Capture the cell that displays the provided text and extract its (x, y) central coordinate. 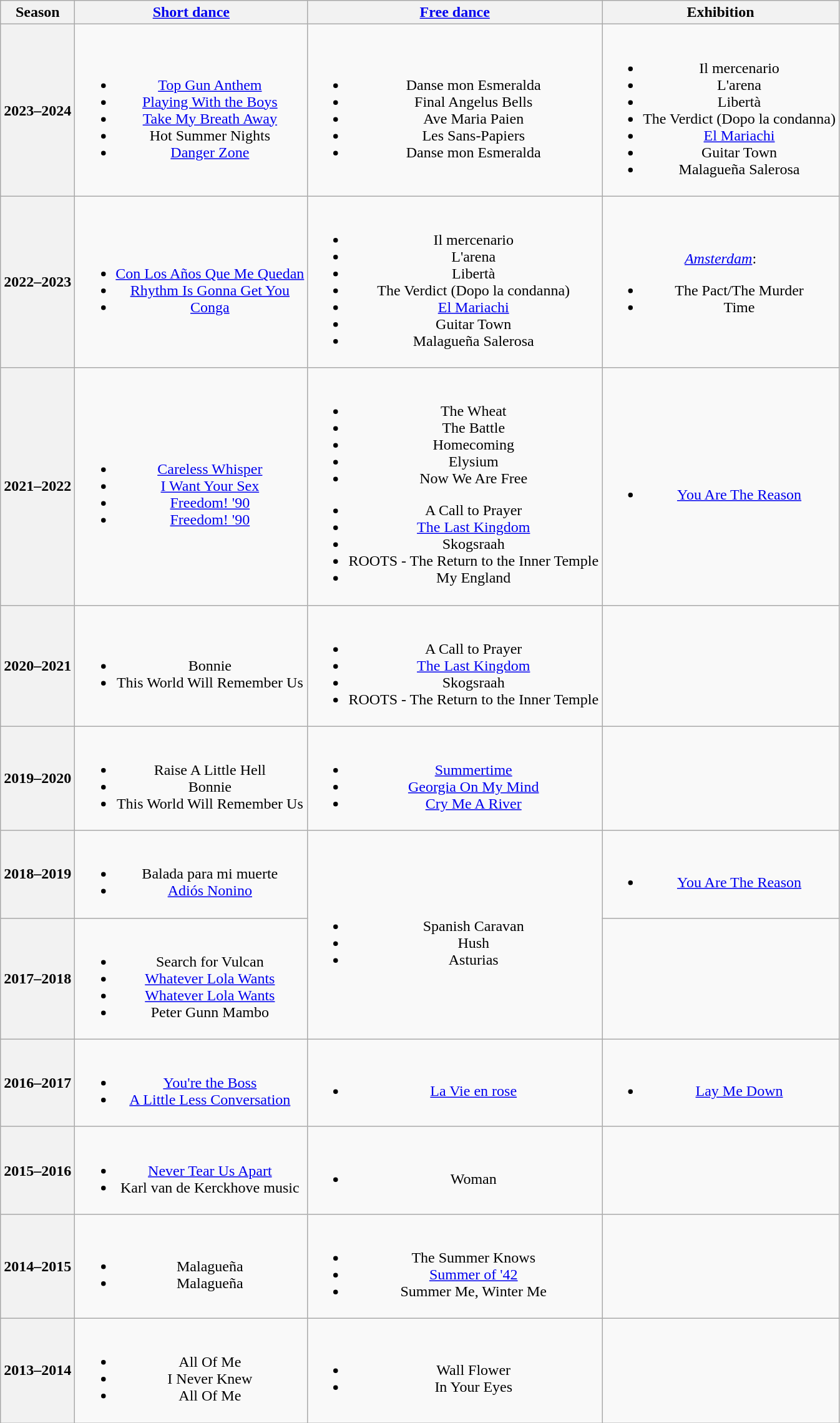
2021–2022 (37, 486)
2019–2020 (37, 778)
Wall Flower In Your Eyes (455, 1370)
2014–2015 (37, 1266)
Careless Whisper I Want Your Sex Freedom! '90 Freedom! '90 (191, 486)
The WheatThe BattleHomecomingElysiumNow We Are Free A Call to Prayer The Last Kingdom Skogsraah ROOTS - The Return to the Inner Temple My England (455, 486)
Short dance (191, 12)
Balada para mi muerte Adiós Nonino (191, 874)
Woman (455, 1170)
The Summer Knows Summer of '42 Summer Me, Winter Me (455, 1266)
2016–2017 (37, 1083)
2020–2021 (37, 666)
Season (37, 12)
2017–2018 (37, 978)
Never Tear Us Apart Karl van de Kerckhove music (191, 1170)
Exhibition (721, 12)
A Call to Prayer The Last Kingdom Skogsraah ROOTS - The Return to the Inner Temple (455, 666)
Summertime Georgia On My Mind Cry Me A River (455, 778)
Con Los Años Que Me Quedan Rhythm Is Gonna Get You Conga (191, 282)
2023–2024 (37, 110)
Search for Vulcan Whatever Lola Wants Whatever Lola Wants Peter Gunn Mambo (191, 978)
2013–2014 (37, 1370)
Spanish Caravan Hush Asturias (455, 935)
Top Gun Anthem Playing With the Boys Take My Breath Away Hot Summer Nights Danger Zone (191, 110)
Free dance (455, 12)
Danse mon Esmeralda Final Angelus Bells Ave Maria Paien Les Sans-Papiers Danse mon Esmeralda (455, 110)
Raise A Little Hell Bonnie This World Will Remember Us (191, 778)
Bonnie This World Will Remember Us (191, 666)
Amsterdam:The Pact/The Murder Time (721, 282)
2015–2016 (37, 1170)
La Vie en rose (455, 1083)
Malagueña Malagueña (191, 1266)
All Of Me I Never Knew All Of Me (191, 1370)
2022–2023 (37, 282)
2018–2019 (37, 874)
You're the Boss A Little Less Conversation (191, 1083)
Lay Me Down (721, 1083)
